Output the [x, y] coordinate of the center of the cell containing the given text.  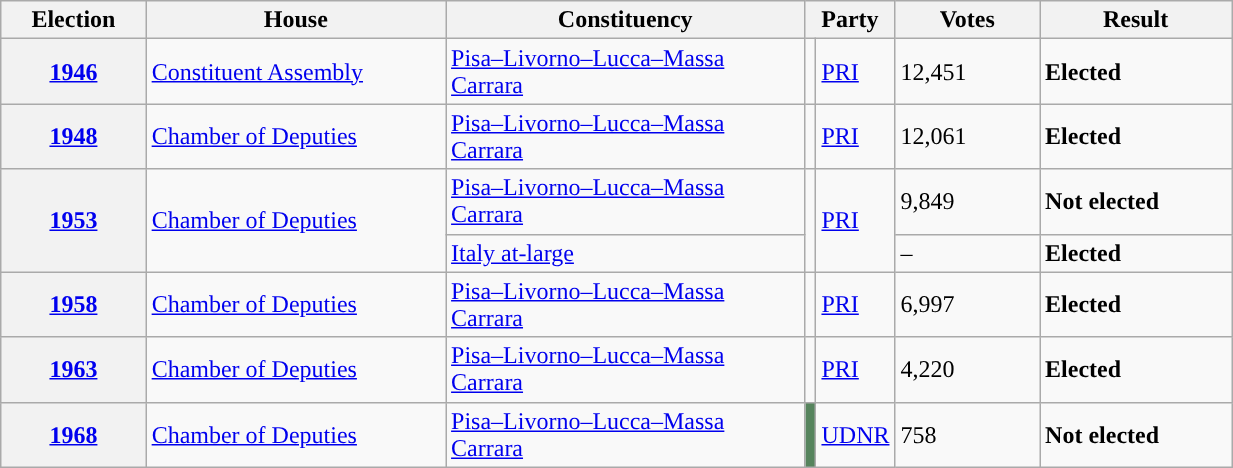
Election [74, 20]
Constituent Assembly [296, 72]
House [296, 20]
UDNR [856, 434]
12,451 [968, 72]
12,061 [968, 136]
Constituency [626, 20]
1963 [74, 370]
1958 [74, 304]
Italy at-large [626, 253]
1946 [74, 72]
6,997 [968, 304]
Votes [968, 20]
– [968, 253]
9,849 [968, 202]
Party [850, 20]
758 [968, 434]
Result [1136, 20]
1968 [74, 434]
1948 [74, 136]
1953 [74, 220]
4,220 [968, 370]
